Detect which cell encompasses the target text, then output its (x, y) center coordinate. 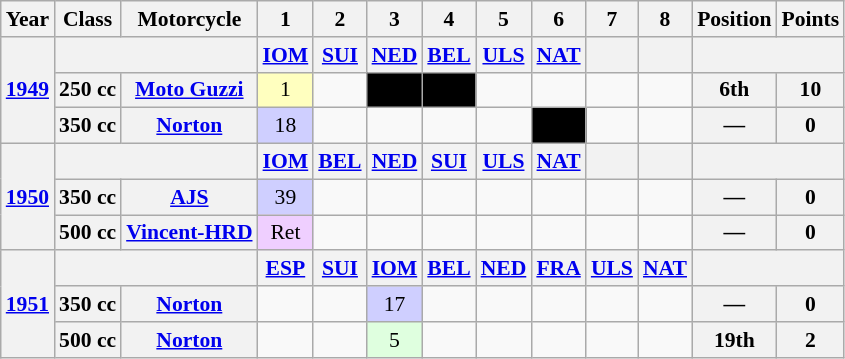
Points (811, 19)
6 (558, 19)
Motorcycle (189, 19)
Ret (286, 233)
39 (286, 197)
4 (448, 19)
ESP (286, 269)
8 (665, 19)
1950 (28, 198)
FRA (558, 269)
6th (734, 90)
10 (811, 90)
3 (395, 19)
Class (88, 19)
19th (734, 340)
AJS (189, 197)
17 (395, 304)
Position (734, 19)
18 (286, 126)
7 (612, 19)
Moto Guzzi (189, 90)
Year (28, 19)
1951 (28, 304)
250 cc (88, 90)
1949 (28, 90)
Vincent-HRD (189, 233)
